Search for the cell housing the specified text and yield its [X, Y] center coordinate. 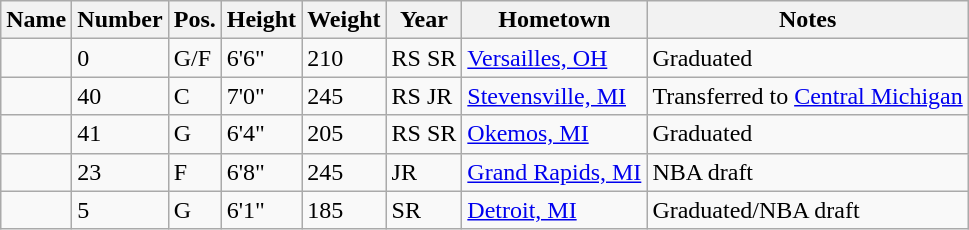
6'8" [261, 172]
G/F [194, 58]
Height [261, 20]
6'4" [261, 134]
Year [424, 20]
Name [36, 20]
JR [424, 172]
41 [120, 134]
Versailles, OH [554, 58]
7'0" [261, 96]
Hometown [554, 20]
210 [344, 58]
6'6" [261, 58]
Okemos, MI [554, 134]
185 [344, 210]
C [194, 96]
Pos. [194, 20]
23 [120, 172]
Notes [808, 20]
6'1" [261, 210]
Graduated/NBA draft [808, 210]
Detroit, MI [554, 210]
RS JR [424, 96]
0 [120, 58]
F [194, 172]
Stevensville, MI [554, 96]
5 [120, 210]
Grand Rapids, MI [554, 172]
40 [120, 96]
SR [424, 210]
205 [344, 134]
Number [120, 20]
Transferred to Central Michigan [808, 96]
NBA draft [808, 172]
Weight [344, 20]
